Output the [X, Y] coordinate of the center of the cell containing the given text.  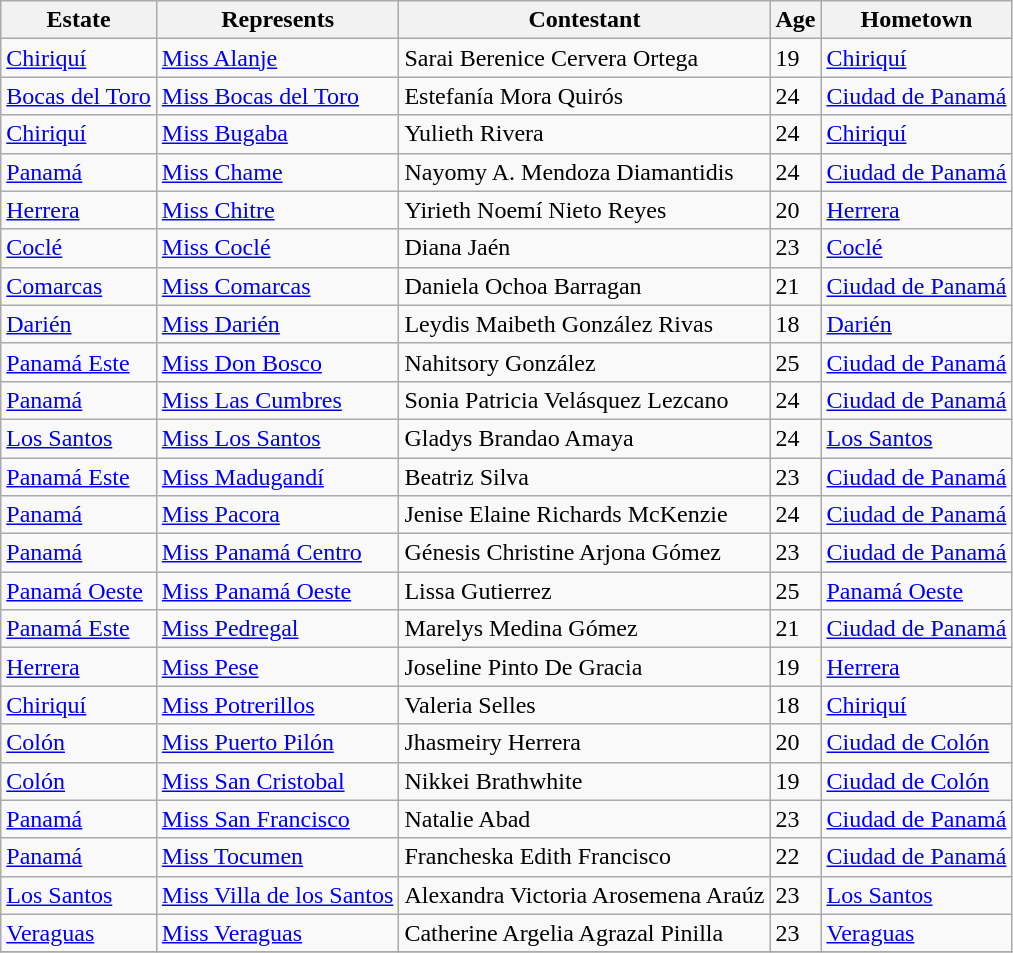
Nahitsory González [584, 362]
Age [796, 20]
Génesis Christine Arjona Gómez [584, 553]
Miss Don Bosco [278, 362]
Miss Chitre [278, 210]
Miss Tocumen [278, 857]
22 [796, 857]
Miss Puerto Pilón [278, 743]
Miss Panamá Oeste [278, 591]
Miss Alanje [278, 58]
Miss Chame [278, 172]
Nikkei Brathwhite [584, 781]
Valeria Selles [584, 705]
Represents [278, 20]
Marelys Medina Gómez [584, 629]
Estate [79, 20]
Estefanía Mora Quirós [584, 96]
Jenise Elaine Richards McKenzie [584, 515]
Leydis Maibeth González Rivas [584, 324]
Miss Pacora [278, 515]
Miss Veraguas [278, 933]
Jhasmeiry Herrera [584, 743]
Miss Villa de los Santos [278, 895]
Miss Bugaba [278, 134]
Miss Potrerillos [278, 705]
Miss Pedregal [278, 629]
Miss Las Cumbres [278, 400]
Sonia Patricia Velásquez Lezcano [584, 400]
Miss Comarcas [278, 286]
Daniela Ochoa Barragan [584, 286]
Contestant [584, 20]
Miss Coclé [278, 248]
Miss San Francisco [278, 819]
Hometown [916, 20]
Miss Bocas del Toro [278, 96]
Miss Panamá Centro [278, 553]
Yirieth Noemí Nieto Reyes [584, 210]
Miss Pese [278, 667]
Alexandra Victoria Arosemena Araúz [584, 895]
Diana Jaén [584, 248]
Miss San Cristobal [278, 781]
Sarai Berenice Cervera Ortega [584, 58]
Lissa Gutierrez [584, 591]
Francheska Edith Francisco [584, 857]
Natalie Abad [584, 819]
Beatriz Silva [584, 477]
Miss Darién [278, 324]
Yulieth Rivera [584, 134]
Miss Los Santos [278, 438]
Comarcas [79, 286]
Catherine Argelia Agrazal Pinilla [584, 933]
Gladys Brandao Amaya [584, 438]
Joseline Pinto De Gracia [584, 667]
Nayomy A. Mendoza Diamantidis [584, 172]
Miss Madugandí [278, 477]
Bocas del Toro [79, 96]
